Return the (X, Y) coordinate for the center point of the cell that contains the specified text.  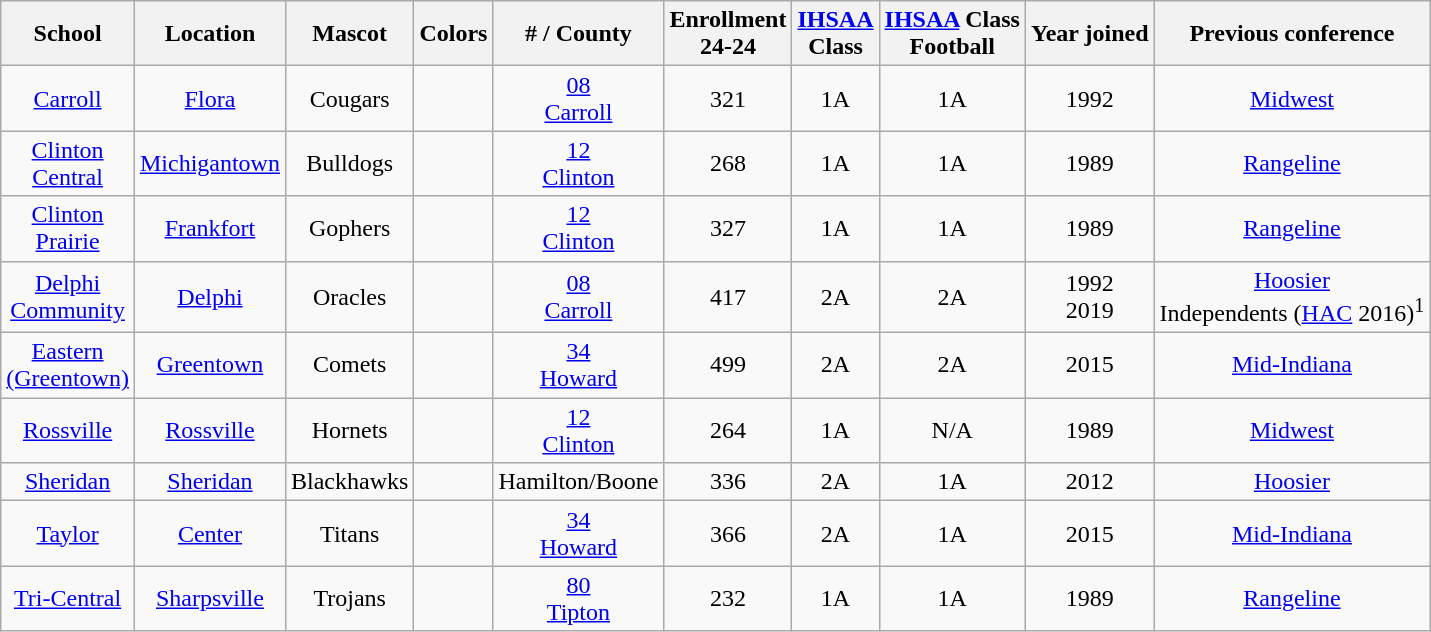
# / County (578, 34)
Trojans (349, 598)
School (68, 34)
Delphi Community (68, 297)
327 (728, 228)
417 (728, 297)
IHSAA Class Football (952, 34)
Taylor (68, 534)
Oracles (349, 297)
2012 (1090, 482)
Blackhawks (349, 482)
Comets (349, 366)
264 (728, 430)
Enrollment 24-24 (728, 34)
Clinton Prairie (68, 228)
IHSAA Class (836, 34)
Michigantown (210, 164)
Clinton Central (68, 164)
366 (728, 534)
Previous conference (1292, 34)
Titans (349, 534)
Hamilton/Boone (578, 482)
Cougars (349, 98)
499 (728, 366)
Hoosier (1292, 482)
321 (728, 98)
N/A (952, 430)
268 (728, 164)
336 (728, 482)
Greentown (210, 366)
Eastern (Greentown) (68, 366)
Mascot (349, 34)
Flora (210, 98)
Sharpsville (210, 598)
Hornets (349, 430)
19922019 (1090, 297)
Bulldogs (349, 164)
Center (210, 534)
1992 (1090, 98)
Tri-Central (68, 598)
Delphi (210, 297)
232 (728, 598)
Colors (454, 34)
Location (210, 34)
Year joined (1090, 34)
80 Tipton (578, 598)
HoosierIndependents (HAC 2016)1 (1292, 297)
Gophers (349, 228)
Carroll (68, 98)
Frankfort (210, 228)
